Identify which cell holds the provided text, then report its [x, y] central coordinate. 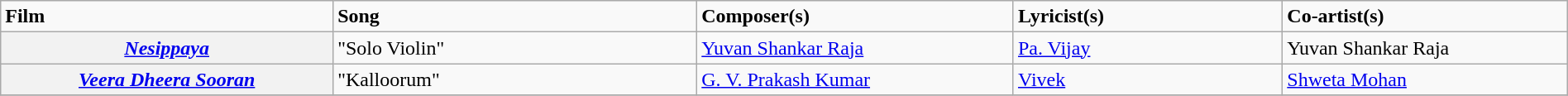
Composer(s) [855, 17]
"Kalloorum" [515, 79]
G. V. Prakash Kumar [855, 79]
Co-artist(s) [1425, 17]
Song [515, 17]
Lyricist(s) [1148, 17]
Pa. Vijay [1148, 48]
"Solo Violin" [515, 48]
Nesippaya [167, 48]
Vivek [1148, 79]
Shweta Mohan [1425, 79]
Veera Dheera Sooran [167, 79]
Film [167, 17]
